Return [x, y] of the center of cell containing provided text 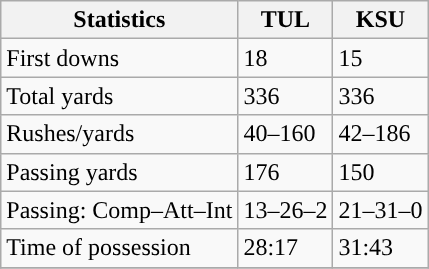
13–26–2 [286, 210]
Passing yards [120, 172]
Rushes/yards [120, 134]
Time of possession [120, 248]
KSU [380, 20]
First downs [120, 58]
40–160 [286, 134]
31:43 [380, 248]
18 [286, 58]
21–31–0 [380, 210]
Passing: Comp–Att–Int [120, 210]
Total yards [120, 96]
28:17 [286, 248]
15 [380, 58]
150 [380, 172]
176 [286, 172]
Statistics [120, 20]
TUL [286, 20]
42–186 [380, 134]
